Pinpoint the cell where the given text exists, returning its [x, y] midpoint coordinate. 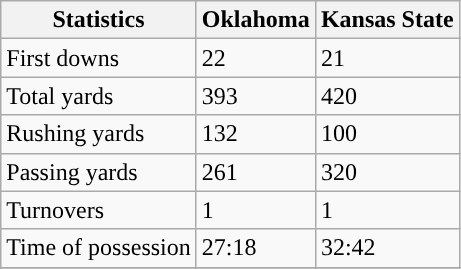
Time of possession [99, 248]
393 [256, 96]
Total yards [99, 96]
21 [387, 58]
Kansas State [387, 20]
Statistics [99, 20]
320 [387, 172]
Passing yards [99, 172]
Rushing yards [99, 134]
132 [256, 134]
27:18 [256, 248]
Oklahoma [256, 20]
22 [256, 58]
Turnovers [99, 210]
100 [387, 134]
32:42 [387, 248]
420 [387, 96]
261 [256, 172]
First downs [99, 58]
